Search for the cell housing the specified text and yield its (x, y) center coordinate. 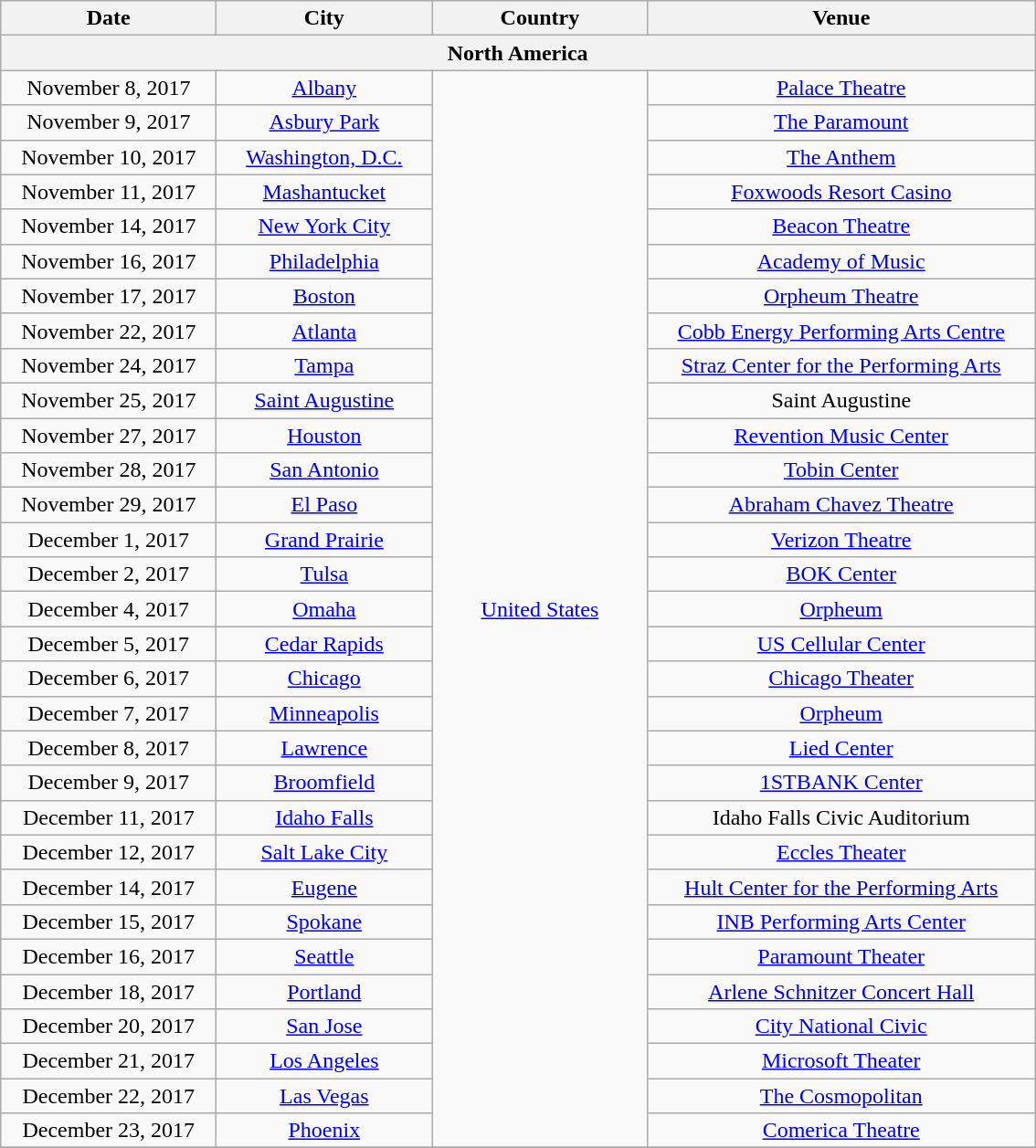
December 20, 2017 (109, 1027)
Tulsa (324, 574)
Cobb Energy Performing Arts Centre (841, 331)
Salt Lake City (324, 852)
Comerica Theatre (841, 1131)
Chicago (324, 679)
December 16, 2017 (109, 956)
December 14, 2017 (109, 887)
The Anthem (841, 157)
November 9, 2017 (109, 122)
Verizon Theatre (841, 540)
November 11, 2017 (109, 192)
Country (540, 18)
Straz Center for the Performing Arts (841, 365)
November 29, 2017 (109, 505)
San Jose (324, 1027)
Venue (841, 18)
United States (540, 609)
New York City (324, 226)
November 27, 2017 (109, 436)
San Antonio (324, 470)
December 15, 2017 (109, 922)
Atlanta (324, 331)
El Paso (324, 505)
December 8, 2017 (109, 748)
The Cosmopolitan (841, 1096)
1STBANK Center (841, 783)
Date (109, 18)
Albany (324, 88)
Arlene Schnitzer Concert Hall (841, 991)
November 8, 2017 (109, 88)
Abraham Chavez Theatre (841, 505)
November 17, 2017 (109, 296)
Los Angeles (324, 1061)
Foxwoods Resort Casino (841, 192)
The Paramount (841, 122)
Phoenix (324, 1131)
December 7, 2017 (109, 713)
December 1, 2017 (109, 540)
City National Civic (841, 1027)
December 22, 2017 (109, 1096)
Grand Prairie (324, 540)
Broomfield (324, 783)
Paramount Theater (841, 956)
December 5, 2017 (109, 644)
Mashantucket (324, 192)
November 24, 2017 (109, 365)
Idaho Falls Civic Auditorium (841, 817)
BOK Center (841, 574)
Lawrence (324, 748)
Boston (324, 296)
December 21, 2017 (109, 1061)
November 22, 2017 (109, 331)
INB Performing Arts Center (841, 922)
Tobin Center (841, 470)
Minneapolis (324, 713)
Washington, D.C. (324, 157)
Lied Center (841, 748)
November 14, 2017 (109, 226)
November 10, 2017 (109, 157)
Chicago Theater (841, 679)
Cedar Rapids (324, 644)
December 11, 2017 (109, 817)
Philadelphia (324, 261)
Hult Center for the Performing Arts (841, 887)
November 25, 2017 (109, 400)
Las Vegas (324, 1096)
Beacon Theatre (841, 226)
November 16, 2017 (109, 261)
Portland (324, 991)
December 23, 2017 (109, 1131)
December 2, 2017 (109, 574)
North America (518, 53)
Seattle (324, 956)
Academy of Music (841, 261)
Idaho Falls (324, 817)
US Cellular Center (841, 644)
Spokane (324, 922)
Eugene (324, 887)
November 28, 2017 (109, 470)
Omaha (324, 609)
Orpheum Theatre (841, 296)
December 6, 2017 (109, 679)
Houston (324, 436)
December 4, 2017 (109, 609)
City (324, 18)
December 9, 2017 (109, 783)
Revention Music Center (841, 436)
Palace Theatre (841, 88)
Tampa (324, 365)
Asbury Park (324, 122)
December 18, 2017 (109, 991)
Eccles Theater (841, 852)
Microsoft Theater (841, 1061)
December 12, 2017 (109, 852)
